Output the [x, y] coordinate of the center of the cell containing the given text.  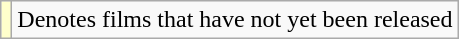
Denotes films that have not yet been released [235, 20]
